Determine the [X, Y] coordinate at the center of the cell enclosing the given text.  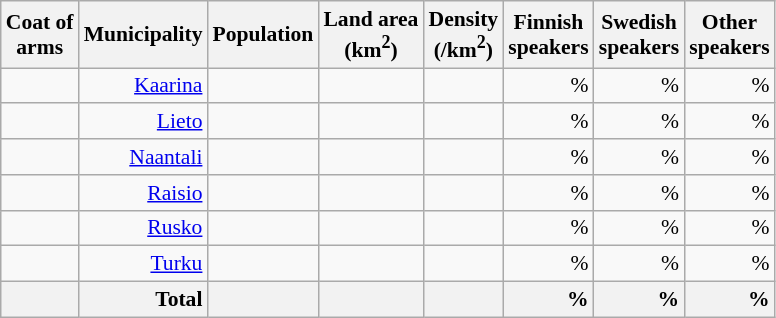
Land area(km2) [370, 34]
Rusko [144, 228]
Density(/km2) [463, 34]
Municipality [144, 34]
Turku [144, 264]
Kaarina [144, 86]
Population [262, 34]
Raisio [144, 193]
Finnishspeakers [548, 34]
Coat ofarms [40, 34]
Naantali [144, 157]
Total [144, 300]
Lieto [144, 122]
Swedishspeakers [639, 34]
Otherspeakers [729, 34]
